Find where the given text appears and provide that cell's center as [x, y] coordinate. 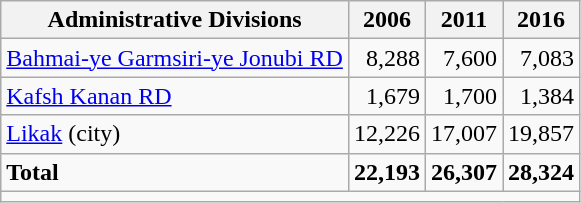
22,193 [386, 172]
1,679 [386, 96]
Kafsh Kanan RD [175, 96]
7,600 [464, 58]
Likak (city) [175, 134]
12,226 [386, 134]
26,307 [464, 172]
17,007 [464, 134]
1,384 [542, 96]
28,324 [542, 172]
7,083 [542, 58]
Bahmai-ye Garmsiri-ye Jonubi RD [175, 58]
2011 [464, 20]
8,288 [386, 58]
2006 [386, 20]
Administrative Divisions [175, 20]
1,700 [464, 96]
2016 [542, 20]
Total [175, 172]
19,857 [542, 134]
